Output the (x, y) coordinate of the center of the cell containing the given text.  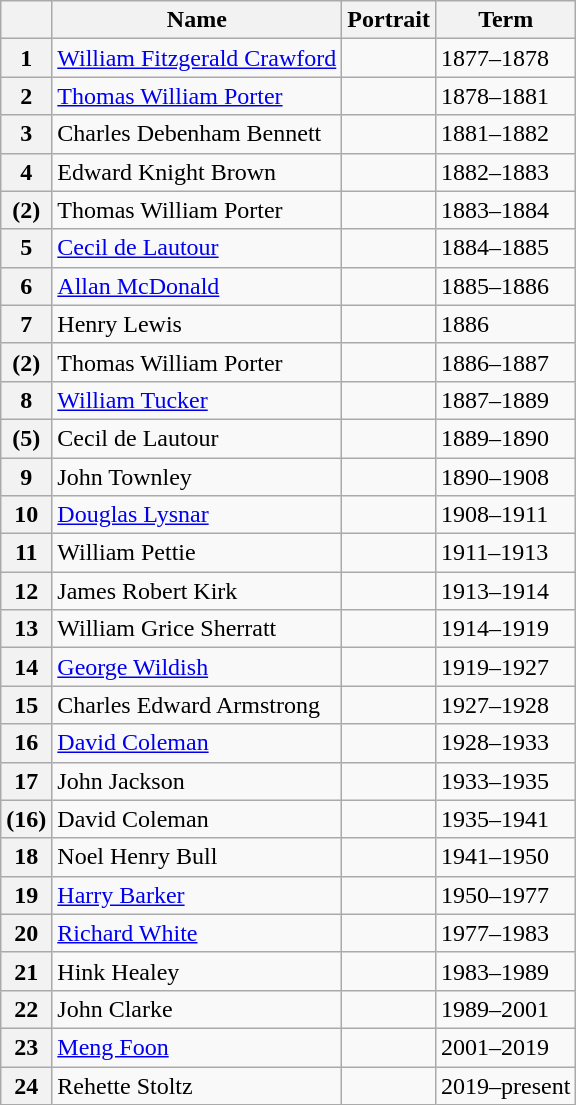
John Clarke (197, 1009)
1886–1887 (505, 362)
20 (26, 933)
Henry Lewis (197, 324)
22 (26, 1009)
24 (26, 1085)
4 (26, 172)
16 (26, 743)
12 (26, 591)
1883–1884 (505, 210)
Noel Henry Bull (197, 857)
1919–1927 (505, 667)
Name (197, 20)
1933–1935 (505, 781)
1977–1983 (505, 933)
7 (26, 324)
Term (505, 20)
1890–1908 (505, 477)
1911–1913 (505, 553)
1885–1886 (505, 286)
1 (26, 58)
1950–1977 (505, 895)
2 (26, 96)
8 (26, 400)
1989–2001 (505, 1009)
(5) (26, 438)
1914–1919 (505, 629)
11 (26, 553)
1927–1928 (505, 705)
William Fitzgerald Crawford (197, 58)
1941–1950 (505, 857)
15 (26, 705)
1882–1883 (505, 172)
Meng Foon (197, 1047)
1908–1911 (505, 515)
17 (26, 781)
2001–2019 (505, 1047)
John Jackson (197, 781)
1877–1878 (505, 58)
George Wildish (197, 667)
Rehette Stoltz (197, 1085)
James Robert Kirk (197, 591)
1884–1885 (505, 248)
Allan McDonald (197, 286)
1887–1889 (505, 400)
1878–1881 (505, 96)
1928–1933 (505, 743)
Edward Knight Brown (197, 172)
9 (26, 477)
Charles Debenham Bennett (197, 134)
William Tucker (197, 400)
Harry Barker (197, 895)
Douglas Lysnar (197, 515)
Richard White (197, 933)
Hink Healey (197, 971)
Charles Edward Armstrong (197, 705)
13 (26, 629)
1886 (505, 324)
23 (26, 1047)
(16) (26, 819)
21 (26, 971)
William Grice Sherratt (197, 629)
1913–1914 (505, 591)
John Townley (197, 477)
10 (26, 515)
2019–present (505, 1085)
5 (26, 248)
18 (26, 857)
Portrait (389, 20)
6 (26, 286)
1935–1941 (505, 819)
3 (26, 134)
William Pettie (197, 553)
1983–1989 (505, 971)
19 (26, 895)
1889–1890 (505, 438)
14 (26, 667)
1881–1882 (505, 134)
